From the cell containing the given text, extract its center point as [x, y] coordinate. 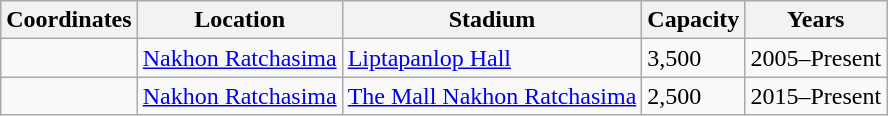
Coordinates [69, 20]
2,500 [694, 96]
Capacity [694, 20]
Years [816, 20]
Location [240, 20]
2015–Present [816, 96]
2005–Present [816, 58]
Liptapanlop Hall [492, 58]
3,500 [694, 58]
The Mall Nakhon Ratchasima [492, 96]
Stadium [492, 20]
